Output the [x, y] coordinate of the center of the cell containing the given text.  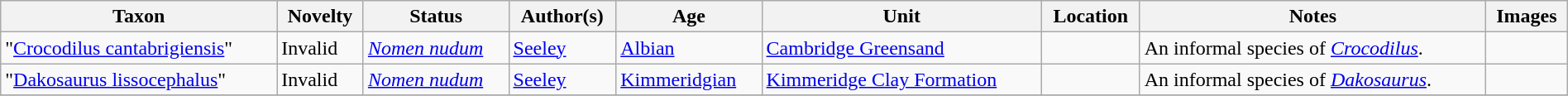
"Crocodilus cantabrigiensis" [139, 48]
An informal species of Dakosaurus. [1312, 79]
Novelty [321, 17]
Age [689, 17]
Location [1090, 17]
Kimmeridge Clay Formation [901, 79]
Taxon [139, 17]
Status [436, 17]
Unit [901, 17]
Images [1527, 17]
An informal species of Crocodilus. [1312, 48]
Cambridge Greensand [901, 48]
Kimmeridgian [689, 79]
"Dakosaurus lissocephalus" [139, 79]
Author(s) [562, 17]
Albian [689, 48]
Notes [1312, 17]
